From the cell containing the given text, extract its center point as [X, Y] coordinate. 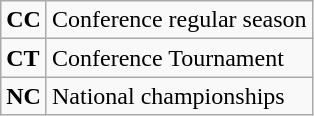
Conference regular season [179, 20]
National championships [179, 96]
NC [24, 96]
CC [24, 20]
CT [24, 58]
Conference Tournament [179, 58]
